Determine the [x, y] coordinate at the center of the cell enclosing the given text.  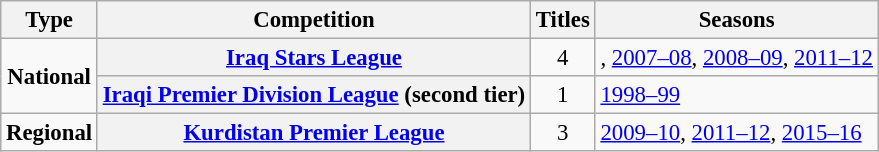
Kurdistan Premier League [314, 133]
Seasons [736, 20]
Regional [50, 133]
Competition [314, 20]
2009–10, 2011–12, 2015–16 [736, 133]
1998–99 [736, 95]
Type [50, 20]
1 [564, 95]
Iraqi Premier Division League (second tier) [314, 95]
3 [564, 133]
Titles [564, 20]
Iraq Stars League [314, 58]
4 [564, 58]
National [50, 76]
, 2007–08, 2008–09, 2011–12 [736, 58]
